Scan for the cell matching the given text and deliver its [X, Y] coordinate at center. 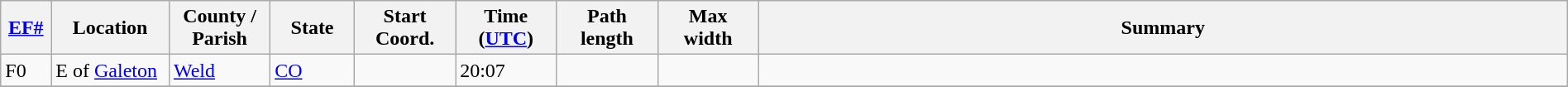
County / Parish [219, 28]
F0 [26, 70]
Time (UTC) [506, 28]
Max width [708, 28]
Location [111, 28]
E of Galeton [111, 70]
Path length [607, 28]
Start Coord. [404, 28]
State [313, 28]
EF# [26, 28]
Summary [1163, 28]
Weld [219, 70]
CO [313, 70]
20:07 [506, 70]
